Find where the given text appears and provide that cell's center as [x, y] coordinate. 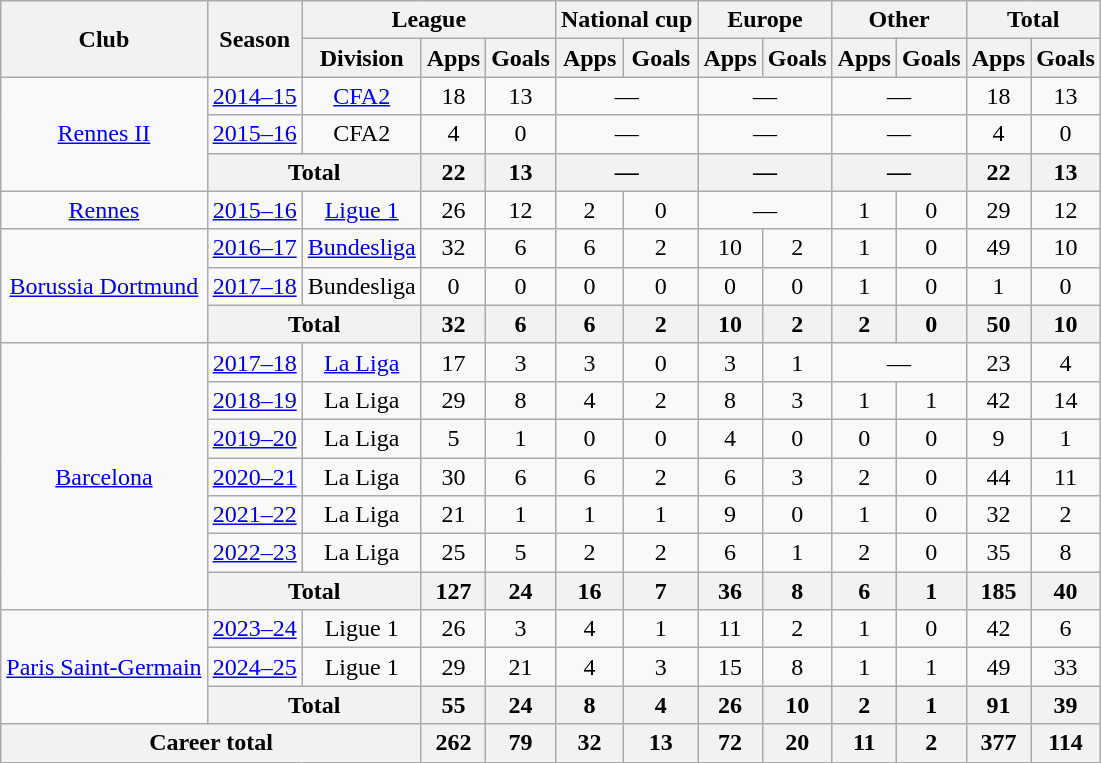
33 [1066, 667]
2018–19 [254, 400]
Borussia Dortmund [104, 286]
79 [521, 743]
14 [1066, 400]
377 [998, 743]
55 [453, 705]
2022–23 [254, 553]
2016–17 [254, 248]
Barcelona [104, 476]
Paris Saint-Germain [104, 667]
2020–21 [254, 477]
Other [899, 20]
15 [730, 667]
Rennes II [104, 134]
185 [998, 591]
36 [730, 591]
Rennes [104, 210]
50 [998, 324]
2021–22 [254, 515]
72 [730, 743]
Season [254, 39]
39 [1066, 705]
2023–24 [254, 629]
23 [998, 362]
Europe [765, 20]
44 [998, 477]
2019–20 [254, 438]
Division [362, 58]
7 [661, 591]
114 [1066, 743]
Club [104, 39]
262 [453, 743]
16 [589, 591]
25 [453, 553]
Career total [211, 743]
35 [998, 553]
National cup [626, 20]
30 [453, 477]
20 [797, 743]
2014–15 [254, 96]
91 [998, 705]
League [428, 20]
17 [453, 362]
127 [453, 591]
2024–25 [254, 667]
40 [1066, 591]
